For the text-containing cell, return its midpoint in (x, y) coordinate format. 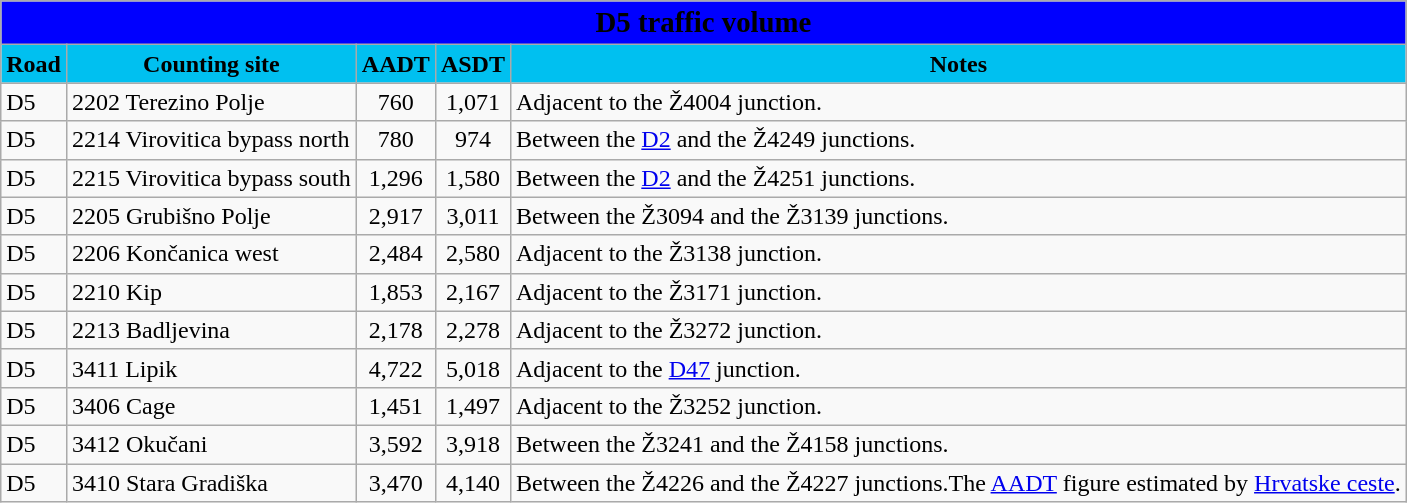
Adjacent to the Ž3138 junction. (958, 254)
2215 Virovitica bypass south (211, 178)
Notes (958, 64)
3,592 (396, 444)
3,918 (472, 444)
3,011 (472, 216)
1,853 (396, 292)
Adjacent to the Ž4004 junction. (958, 102)
2,178 (396, 330)
Between the Ž4226 and the Ž4227 junctions.The AADT figure estimated by Hrvatske ceste. (958, 483)
2202 Terezino Polje (211, 102)
Between the Ž3094 and the Ž3139 junctions. (958, 216)
2214 Virovitica bypass north (211, 140)
ASDT (472, 64)
1,580 (472, 178)
974 (472, 140)
Adjacent to the Ž3171 junction. (958, 292)
760 (396, 102)
Adjacent to the Ž3272 junction. (958, 330)
5,018 (472, 368)
4,722 (396, 368)
3,470 (396, 483)
Between the Ž3241 and the Ž4158 junctions. (958, 444)
3411 Lipik (211, 368)
Between the D2 and the Ž4251 junctions. (958, 178)
2,917 (396, 216)
4,140 (472, 483)
2,580 (472, 254)
3410 Stara Gradiška (211, 483)
2213 Badljevina (211, 330)
AADT (396, 64)
2,278 (472, 330)
1,071 (472, 102)
2205 Grubišno Polje (211, 216)
Road (34, 64)
1,451 (396, 406)
Adjacent to the Ž3252 junction. (958, 406)
D5 traffic volume (704, 23)
3406 Cage (211, 406)
2,484 (396, 254)
780 (396, 140)
2206 Končanica west (211, 254)
Between the D2 and the Ž4249 junctions. (958, 140)
1,497 (472, 406)
2,167 (472, 292)
2210 Kip (211, 292)
3412 Okučani (211, 444)
Adjacent to the D47 junction. (958, 368)
1,296 (396, 178)
Counting site (211, 64)
